From the cell containing the given text, extract its center point as [x, y] coordinate. 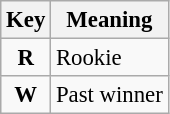
W [26, 95]
Meaning [110, 20]
Past winner [110, 95]
Key [26, 20]
Rookie [110, 58]
R [26, 58]
